Find where the given text appears and provide that cell's center as [X, Y] coordinate. 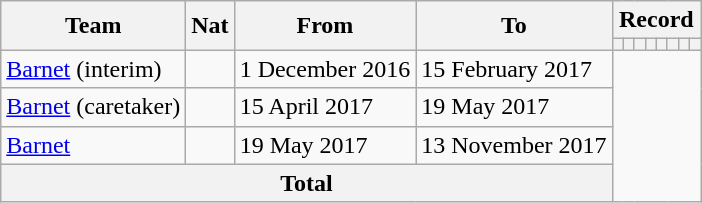
Barnet (interim) [94, 69]
Team [94, 26]
From [325, 26]
Barnet [94, 145]
Barnet (caretaker) [94, 107]
To [514, 26]
15 April 2017 [325, 107]
15 February 2017 [514, 69]
Total [306, 183]
Record [656, 20]
1 December 2016 [325, 69]
13 November 2017 [514, 145]
Nat [210, 26]
